For the text-containing cell, return its midpoint in (x, y) coordinate format. 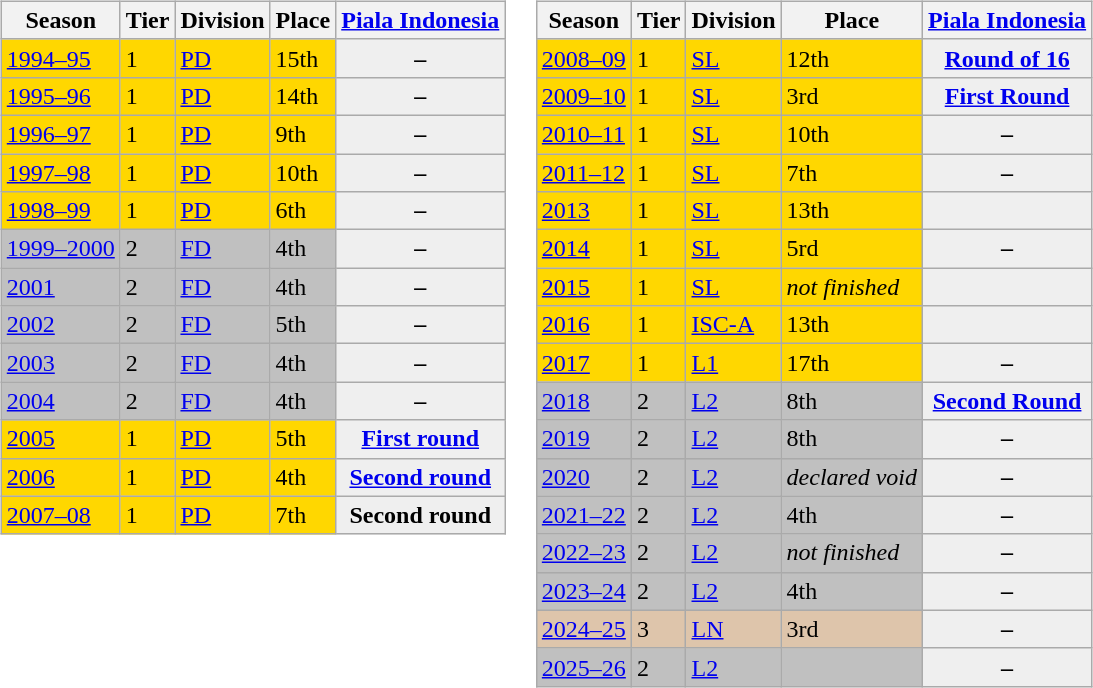
2022–23 (584, 553)
2019 (584, 439)
First Round (1008, 96)
2002 (60, 325)
2017 (584, 363)
2016 (584, 325)
2006 (60, 477)
3 (658, 629)
2005 (60, 439)
2020 (584, 477)
ISC-A (734, 325)
1994–95 (60, 58)
2011–12 (584, 173)
2018 (584, 401)
6th (303, 211)
2004 (60, 401)
2009–10 (584, 96)
12th (852, 58)
14th (303, 96)
9th (303, 134)
1995–96 (60, 96)
2025–26 (584, 667)
2024–25 (584, 629)
2013 (584, 211)
Round of 16 (1008, 58)
2023–24 (584, 591)
2010–11 (584, 134)
Second Round (1008, 401)
1998–99 (60, 211)
L1 (734, 363)
2014 (584, 249)
1999–2000 (60, 249)
First round (420, 439)
2001 (60, 287)
2007–08 (60, 515)
15th (303, 58)
2003 (60, 363)
2021–22 (584, 515)
17th (852, 363)
2015 (584, 287)
1996–97 (60, 134)
1997–98 (60, 173)
2008–09 (584, 58)
5rd (852, 249)
declared void (852, 477)
LN (734, 629)
